Extract the [x, y] coordinate from the center of the cell holding the provided text.  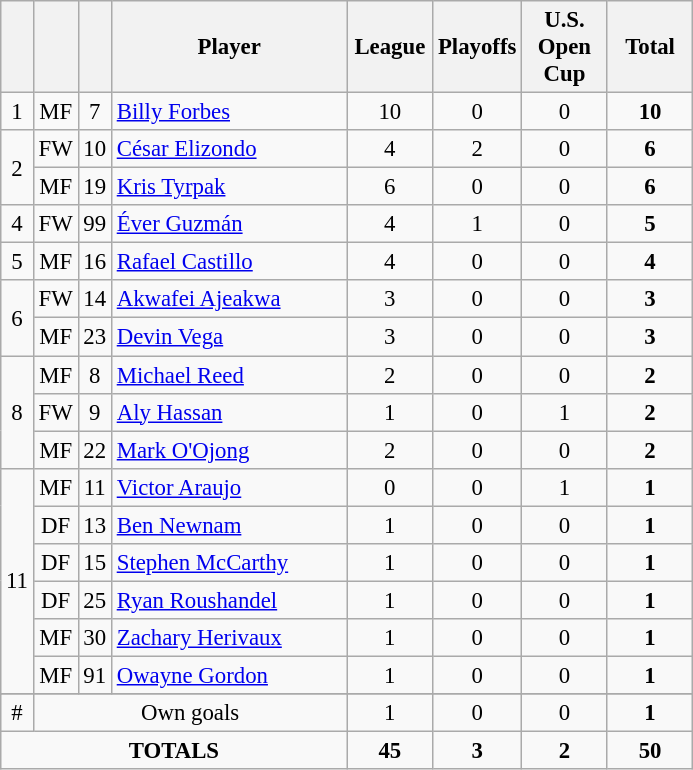
Ben Newnam [229, 525]
Rafael Castillo [229, 262]
TOTALS [174, 751]
99 [94, 224]
Total [650, 47]
Player [229, 47]
Zachary Herivaux [229, 638]
13 [94, 525]
Ryan Roushandel [229, 600]
Kris Tyrpak [229, 187]
Billy Forbes [229, 112]
15 [94, 563]
League [390, 47]
Aly Hassan [229, 412]
22 [94, 450]
# [18, 713]
14 [94, 299]
U.S. Open Cup [565, 47]
César Elizondo [229, 149]
Own goals [190, 713]
25 [94, 600]
Playoffs [478, 47]
50 [650, 751]
7 [94, 112]
9 [94, 412]
45 [390, 751]
30 [94, 638]
91 [94, 675]
Owayne Gordon [229, 675]
19 [94, 187]
Mark O'Ojong [229, 450]
Akwafei Ajeakwa [229, 299]
Michael Reed [229, 375]
Éver Guzmán [229, 224]
23 [94, 337]
Victor Araujo [229, 487]
Stephen McCarthy [229, 563]
Devin Vega [229, 337]
16 [94, 262]
